Extract the (x, y) coordinate from the center of the cell holding the provided text.  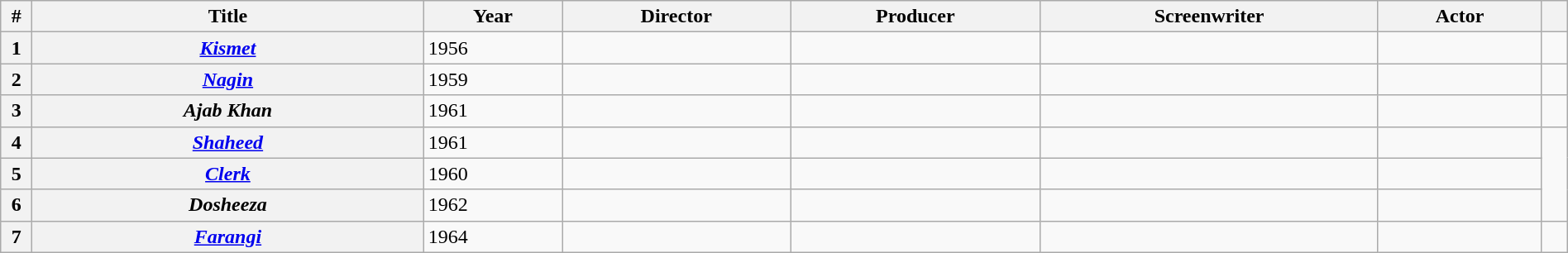
Nagin (228, 79)
1959 (493, 79)
5 (17, 174)
# (17, 17)
1962 (493, 205)
Clerk (228, 174)
3 (17, 111)
1960 (493, 174)
Dosheeza (228, 205)
4 (17, 142)
6 (17, 205)
Farangi (228, 236)
Year (493, 17)
Screenwriter (1209, 17)
Title (228, 17)
Producer (915, 17)
1 (17, 48)
1964 (493, 236)
7 (17, 236)
2 (17, 79)
1956 (493, 48)
Kismet (228, 48)
Actor (1460, 17)
Shaheed (228, 142)
Director (676, 17)
Ajab Khan (228, 111)
